Provide the [X, Y] coordinate of the cell's center where the given text is located.  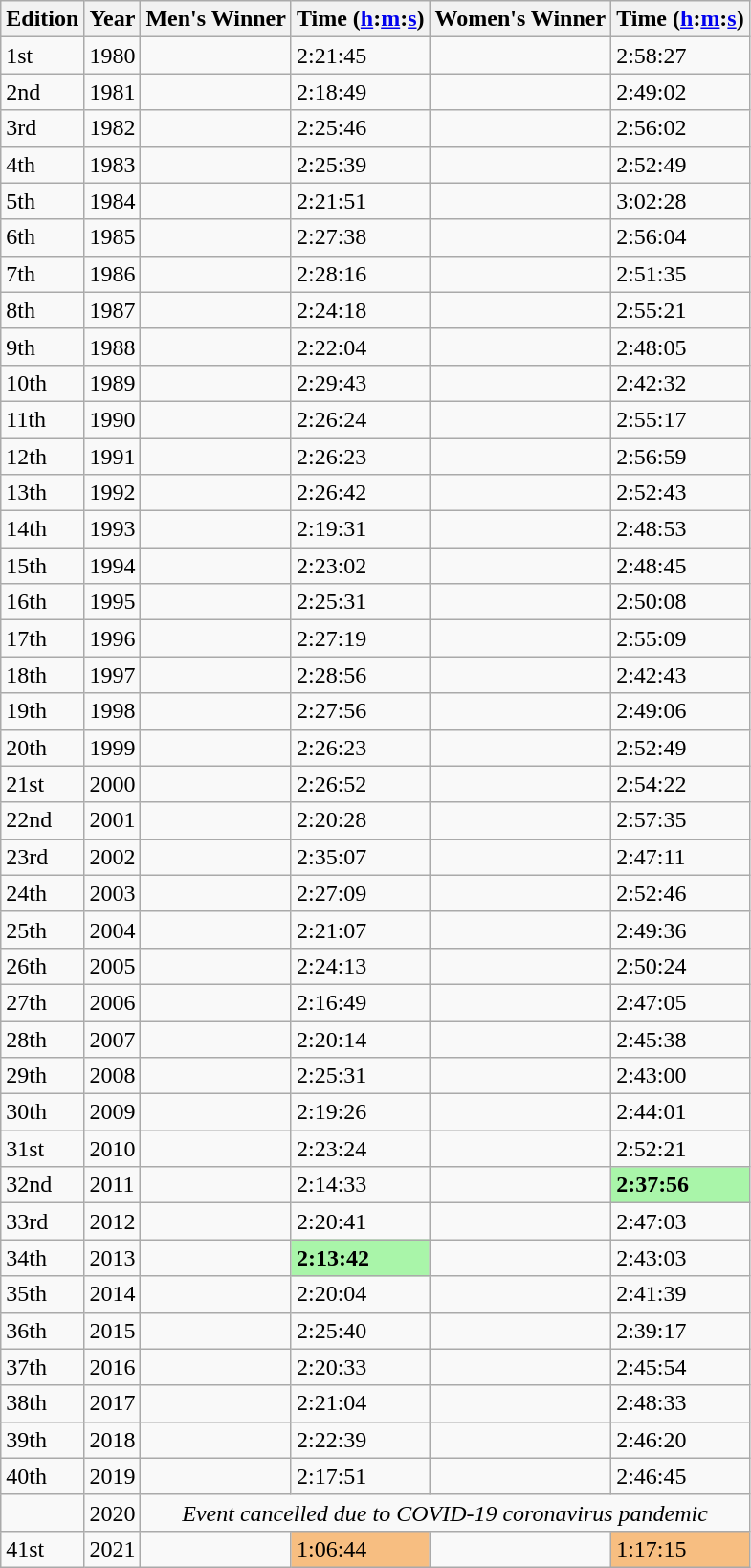
2015 [113, 1331]
2:50:24 [681, 966]
2:48:45 [681, 566]
2017 [113, 1403]
2:58:27 [681, 56]
2002 [113, 857]
1984 [113, 201]
2:52:21 [681, 1149]
2014 [113, 1294]
38th [42, 1403]
33rd [42, 1221]
2:44:01 [681, 1112]
37th [42, 1367]
2:28:56 [360, 675]
1:06:44 [360, 1549]
31st [42, 1149]
5th [42, 201]
2:24:18 [360, 310]
1995 [113, 602]
2016 [113, 1367]
2:56:04 [681, 237]
2:51:35 [681, 274]
2:48:53 [681, 529]
2001 [113, 820]
1996 [113, 638]
1989 [113, 383]
39th [42, 1440]
3rd [42, 128]
2011 [113, 1185]
1980 [113, 56]
8th [42, 310]
2:47:03 [681, 1221]
2:20:41 [360, 1221]
30th [42, 1112]
2:47:05 [681, 1002]
2:47:11 [681, 857]
2:25:46 [360, 128]
2000 [113, 784]
2008 [113, 1076]
2:24:13 [360, 966]
16th [42, 602]
Year [113, 19]
1982 [113, 128]
23rd [42, 857]
6th [42, 237]
1981 [113, 92]
20th [42, 748]
1986 [113, 274]
14th [42, 529]
1991 [113, 457]
2:27:19 [360, 638]
1990 [113, 419]
2:25:39 [360, 165]
1983 [113, 165]
2:18:49 [360, 92]
2:48:33 [681, 1403]
40th [42, 1476]
27th [42, 1002]
2:37:56 [681, 1185]
2:49:36 [681, 930]
1:17:15 [681, 1549]
2:21:04 [360, 1403]
11th [42, 419]
2:19:31 [360, 529]
17th [42, 638]
2:42:32 [681, 383]
32nd [42, 1185]
2:43:03 [681, 1258]
2:54:22 [681, 784]
2:20:14 [360, 1039]
34th [42, 1258]
2:52:43 [681, 493]
2010 [113, 1149]
18th [42, 675]
35th [42, 1294]
2009 [113, 1112]
2:19:26 [360, 1112]
2:13:42 [360, 1258]
1992 [113, 493]
Men's Winner [216, 19]
2:27:56 [360, 711]
2:21:07 [360, 930]
29th [42, 1076]
2:46:20 [681, 1440]
2006 [113, 1002]
2021 [113, 1549]
2:25:40 [360, 1331]
2:52:46 [681, 893]
2:35:07 [360, 857]
2018 [113, 1440]
2:55:09 [681, 638]
2:27:09 [360, 893]
2:22:04 [360, 347]
1998 [113, 711]
19th [42, 711]
2:26:24 [360, 419]
2:55:21 [681, 310]
2:39:17 [681, 1331]
2:21:45 [360, 56]
1987 [113, 310]
2:56:02 [681, 128]
2:46:45 [681, 1476]
15th [42, 566]
Event cancelled due to COVID-19 coronavirus pandemic [445, 1512]
2:49:02 [681, 92]
36th [42, 1331]
1999 [113, 748]
13th [42, 493]
2:21:51 [360, 201]
1988 [113, 347]
2:41:39 [681, 1294]
2:56:59 [681, 457]
2:43:00 [681, 1076]
2020 [113, 1512]
2:55:17 [681, 419]
28th [42, 1039]
2:49:06 [681, 711]
2nd [42, 92]
2:20:33 [360, 1367]
2:50:08 [681, 602]
2019 [113, 1476]
2:42:43 [681, 675]
7th [42, 274]
2:26:52 [360, 784]
2004 [113, 930]
21st [42, 784]
9th [42, 347]
2007 [113, 1039]
2012 [113, 1221]
2:23:24 [360, 1149]
1994 [113, 566]
1997 [113, 675]
3:02:28 [681, 201]
2013 [113, 1258]
41st [42, 1549]
2:20:04 [360, 1294]
2:23:02 [360, 566]
12th [42, 457]
2003 [113, 893]
2:48:05 [681, 347]
Edition [42, 19]
4th [42, 165]
10th [42, 383]
2:16:49 [360, 1002]
Women's Winner [520, 19]
1993 [113, 529]
2005 [113, 966]
24th [42, 893]
2:45:54 [681, 1367]
1st [42, 56]
2:28:16 [360, 274]
2:14:33 [360, 1185]
26th [42, 966]
1985 [113, 237]
2:27:38 [360, 237]
2:26:42 [360, 493]
25th [42, 930]
2:20:28 [360, 820]
2:45:38 [681, 1039]
2:22:39 [360, 1440]
2:57:35 [681, 820]
22nd [42, 820]
2:17:51 [360, 1476]
2:29:43 [360, 383]
